Output the (X, Y) coordinate of the center of the cell containing the given text.  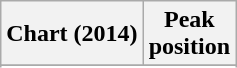
Peakposition (189, 34)
Chart (2014) (72, 34)
